Pinpoint the cell where the given text exists, returning its (X, Y) midpoint coordinate. 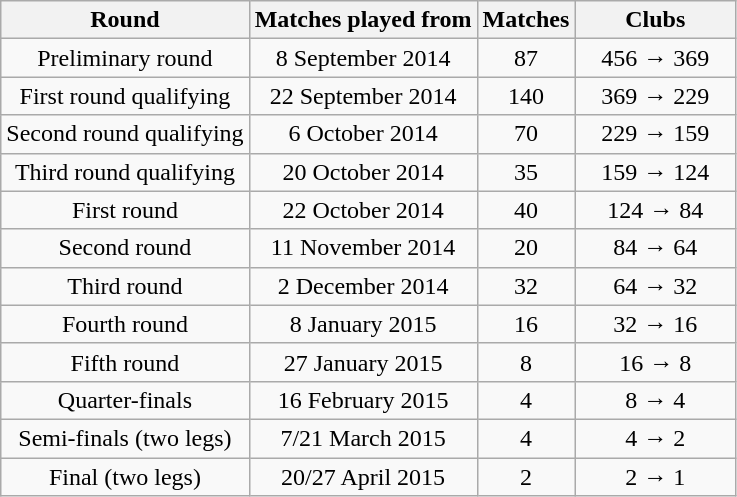
20/27 April 2015 (363, 477)
16 (526, 324)
4 → 2 (656, 438)
8 September 2014 (363, 58)
16 February 2015 (363, 400)
20 October 2014 (363, 172)
Matches (526, 20)
84 → 64 (656, 248)
64 → 32 (656, 286)
22 October 2014 (363, 210)
369 → 229 (656, 96)
8 January 2015 (363, 324)
229 → 159 (656, 134)
Semi-finals (two legs) (125, 438)
First round qualifying (125, 96)
Preliminary round (125, 58)
Fifth round (125, 362)
124 → 84 (656, 210)
32 → 16 (656, 324)
7/21 March 2015 (363, 438)
Matches played from (363, 20)
159 → 124 (656, 172)
40 (526, 210)
First round (125, 210)
2 December 2014 (363, 286)
Third round (125, 286)
2 → 1 (656, 477)
Second round qualifying (125, 134)
16 → 8 (656, 362)
2 (526, 477)
11 November 2014 (363, 248)
140 (526, 96)
20 (526, 248)
35 (526, 172)
Round (125, 20)
6 October 2014 (363, 134)
22 September 2014 (363, 96)
27 January 2015 (363, 362)
70 (526, 134)
Quarter-finals (125, 400)
Second round (125, 248)
Final (two legs) (125, 477)
Clubs (656, 20)
Third round qualifying (125, 172)
Fourth round (125, 324)
456 → 369 (656, 58)
87 (526, 58)
8 (526, 362)
8 → 4 (656, 400)
32 (526, 286)
